Scan for the cell matching the given text and deliver its (x, y) coordinate at center. 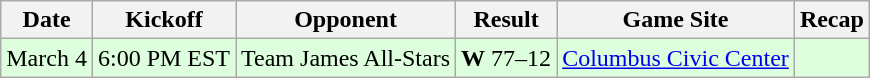
Columbus Civic Center (676, 58)
Game Site (676, 20)
6:00 PM EST (164, 58)
W 77–12 (506, 58)
Kickoff (164, 20)
Team James All-Stars (346, 58)
Date (47, 20)
March 4 (47, 58)
Recap (832, 20)
Result (506, 20)
Opponent (346, 20)
